Extract the [x, y] coordinate from the center of the cell holding the provided text.  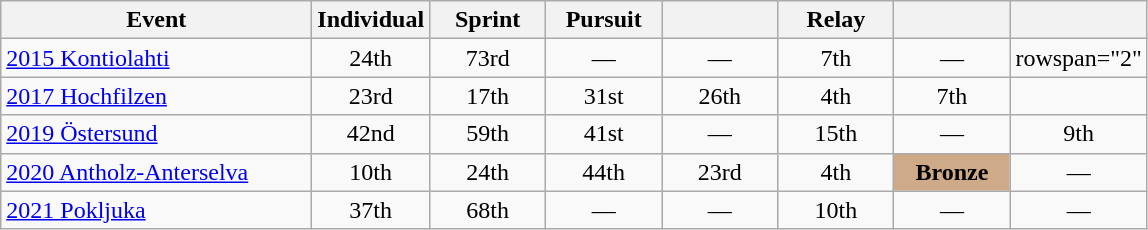
2020 Antholz-Anterselva [156, 172]
Sprint [488, 20]
2019 Östersund [156, 134]
Individual [371, 20]
59th [488, 134]
2017 Hochfilzen [156, 96]
9th [1079, 134]
15th [836, 134]
31st [604, 96]
2021 Pokljuka [156, 210]
44th [604, 172]
41st [604, 134]
37th [371, 210]
26th [720, 96]
42nd [371, 134]
17th [488, 96]
rowspan="2" [1079, 58]
73rd [488, 58]
68th [488, 210]
Relay [836, 20]
Event [156, 20]
2015 Kontiolahti [156, 58]
Bronze [952, 172]
Pursuit [604, 20]
